Search for the cell housing the specified text and yield its (X, Y) center coordinate. 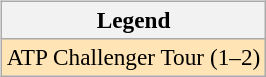
Legend (133, 20)
ATP Challenger Tour (1–2) (133, 57)
